Detect which cell encompasses the target text, then output its (x, y) center coordinate. 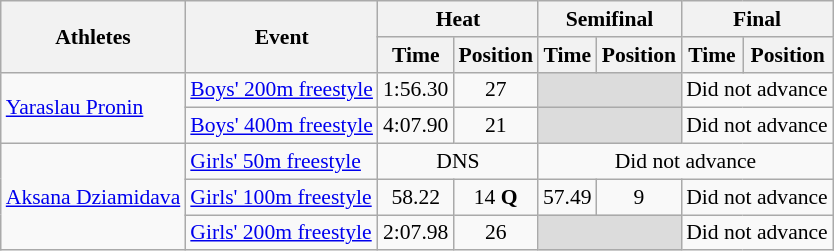
14 Q (495, 197)
Athletes (94, 36)
57.49 (568, 197)
DNS (458, 162)
Heat (458, 19)
Girls' 50m freestyle (282, 162)
Boys' 400m freestyle (282, 126)
27 (495, 90)
Event (282, 36)
21 (495, 126)
2:07.98 (416, 233)
Final (757, 19)
Girls' 200m freestyle (282, 233)
1:56.30 (416, 90)
58.22 (416, 197)
Yaraslau Pronin (94, 108)
Girls' 100m freestyle (282, 197)
Boys' 200m freestyle (282, 90)
Aksana Dziamidava (94, 198)
4:07.90 (416, 126)
Semifinal (610, 19)
9 (639, 197)
26 (495, 233)
